Output the (x, y) coordinate of the center of the cell containing the given text.  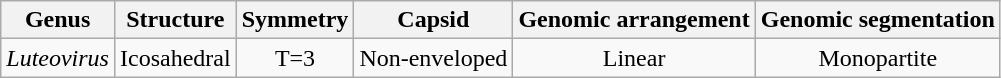
Capsid (434, 20)
Luteovirus (58, 58)
Icosahedral (175, 58)
Genomic arrangement (634, 20)
T=3 (295, 58)
Non-enveloped (434, 58)
Symmetry (295, 20)
Genomic segmentation (878, 20)
Linear (634, 58)
Structure (175, 20)
Monopartite (878, 58)
Genus (58, 20)
